Extract the (X, Y) coordinate from the center of the cell holding the provided text.  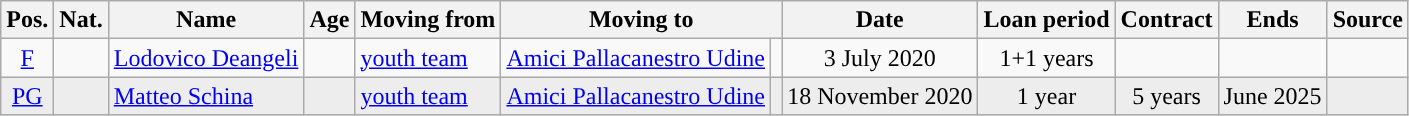
1+1 years (1046, 58)
Ends (1272, 20)
Moving to (642, 20)
F (28, 58)
Age (330, 20)
Pos. (28, 20)
Nat. (81, 20)
PG (28, 96)
5 years (1166, 96)
Lodovico Deangeli (206, 58)
Contract (1166, 20)
Matteo Schina (206, 96)
Moving from (428, 20)
June 2025 (1272, 96)
Name (206, 20)
3 July 2020 (880, 58)
Source (1368, 20)
Loan period (1046, 20)
18 November 2020 (880, 96)
1 year (1046, 96)
Date (880, 20)
